Detect which cell encompasses the target text, then output its [x, y] center coordinate. 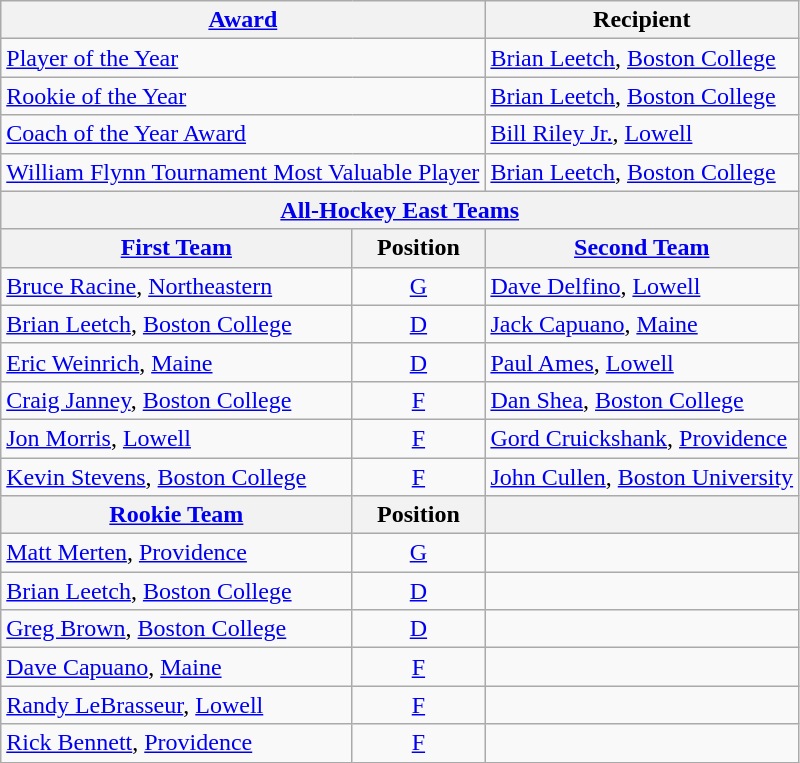
Bill Riley Jr., Lowell [642, 134]
All-Hockey East Teams [400, 210]
First Team [176, 248]
Matt Merten, Providence [176, 553]
Kevin Stevens, Boston College [176, 477]
Paul Ames, Lowell [642, 362]
Rookie Team [176, 515]
Eric Weinrich, Maine [176, 362]
Gord Cruickshank, Providence [642, 438]
John Cullen, Boston University [642, 477]
Recipient [642, 20]
Award [243, 20]
Bruce Racine, Northeastern [176, 286]
Craig Janney, Boston College [176, 400]
Rick Bennett, Providence [176, 743]
Jon Morris, Lowell [176, 438]
Dave Delfino, Lowell [642, 286]
William Flynn Tournament Most Valuable Player [243, 172]
Rookie of the Year [243, 96]
Greg Brown, Boston College [176, 629]
Jack Capuano, Maine [642, 324]
Coach of the Year Award [243, 134]
Player of the Year [243, 58]
Second Team [642, 248]
Dan Shea, Boston College [642, 400]
Randy LeBrasseur, Lowell [176, 705]
Dave Capuano, Maine [176, 667]
